Identify which cell holds the provided text, then report its [X, Y] central coordinate. 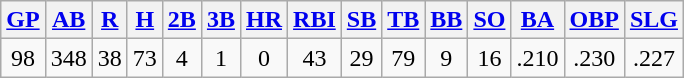
98 [23, 58]
1 [220, 58]
BB [446, 20]
TB [404, 20]
0 [264, 58]
GP [23, 20]
73 [144, 58]
9 [446, 58]
.230 [594, 58]
.210 [538, 58]
RBI [315, 20]
SO [490, 20]
29 [361, 58]
4 [182, 58]
348 [68, 58]
3B [220, 20]
SLG [654, 20]
43 [315, 58]
.227 [654, 58]
2B [182, 20]
AB [68, 20]
R [110, 20]
38 [110, 58]
OBP [594, 20]
16 [490, 58]
HR [264, 20]
BA [538, 20]
H [144, 20]
79 [404, 58]
SB [361, 20]
